From the cell containing the given text, extract its center point as (x, y) coordinate. 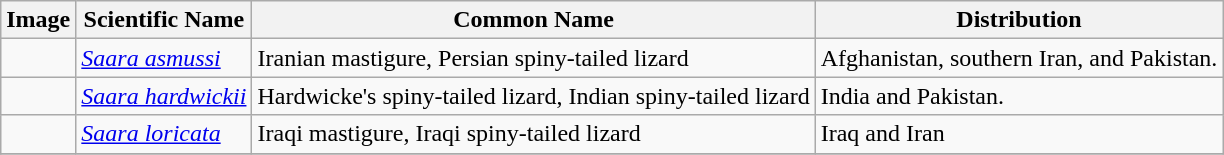
India and Pakistan. (1019, 96)
Scientific Name (164, 20)
Distribution (1019, 20)
Hardwicke's spiny-tailed lizard, Indian spiny-tailed lizard (534, 96)
Afghanistan, southern Iran, and Pakistan. (1019, 58)
Saara hardwickii (164, 96)
Iranian mastigure, Persian spiny-tailed lizard (534, 58)
Saara asmussi (164, 58)
Saara loricata (164, 134)
Iraq and Iran (1019, 134)
Image (38, 20)
Iraqi mastigure, Iraqi spiny-tailed lizard (534, 134)
Common Name (534, 20)
